From the cell containing the given text, extract its center point as [x, y] coordinate. 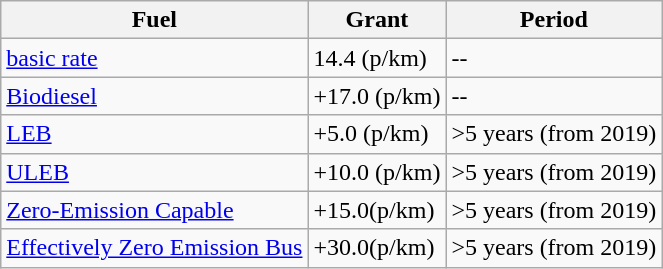
+17.0 (p/km) [377, 96]
ULEB [154, 172]
Effectively Zero Emission Bus [154, 248]
+5.0 (p/km) [377, 134]
Fuel [154, 20]
Period [554, 20]
+15.0(p/km) [377, 210]
LEB [154, 134]
+30.0(p/km) [377, 248]
basic rate [154, 58]
Biodiesel [154, 96]
14.4 (p/km) [377, 58]
Zero-Emission Capable [154, 210]
Grant [377, 20]
+10.0 (p/km) [377, 172]
